Scan for the cell matching the given text and deliver its [x, y] coordinate at center. 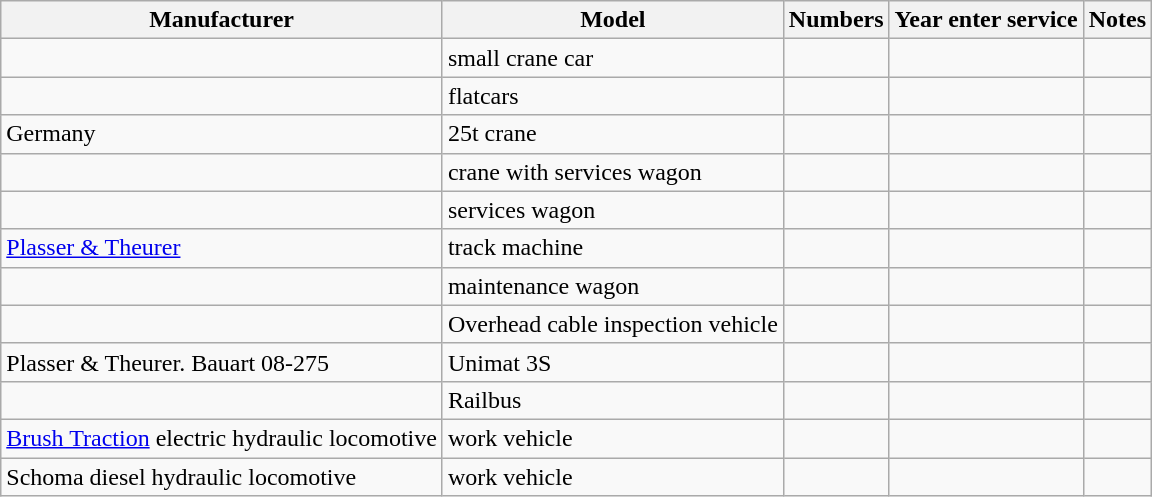
Year enter service [986, 20]
Model [612, 20]
flatcars [612, 96]
Schoma diesel hydraulic locomotive [222, 477]
crane with services wagon [612, 172]
Overhead cable inspection vehicle [612, 324]
Plasser & Theurer. Bauart 08-275 [222, 362]
maintenance wagon [612, 286]
25t crane [612, 134]
Railbus [612, 400]
Brush Traction electric hydraulic locomotive [222, 438]
Plasser & Theurer [222, 248]
Germany [222, 134]
Numbers [836, 20]
Unimat 3S [612, 362]
Manufacturer [222, 20]
track machine [612, 248]
Notes [1117, 20]
services wagon [612, 210]
small crane car [612, 58]
